Return the [X, Y] coordinate for the center point of the cell that contains the specified text.  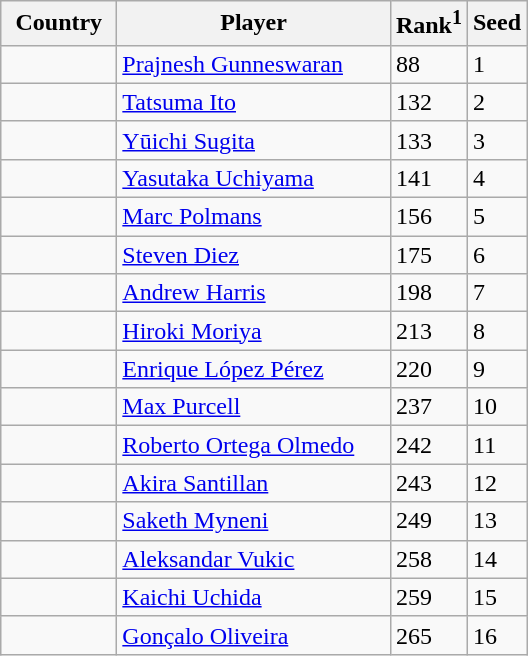
Player [254, 24]
1 [496, 64]
Saketh Myneni [254, 521]
8 [496, 331]
Steven Diez [254, 255]
141 [428, 178]
7 [496, 293]
242 [428, 445]
Roberto Ortega Olmedo [254, 445]
243 [428, 483]
2 [496, 102]
132 [428, 102]
Seed [496, 24]
9 [496, 369]
88 [428, 64]
Max Purcell [254, 407]
Yasutaka Uchiyama [254, 178]
13 [496, 521]
10 [496, 407]
Akira Santillan [254, 483]
6 [496, 255]
237 [428, 407]
11 [496, 445]
Yūichi Sugita [254, 140]
Tatsuma Ito [254, 102]
12 [496, 483]
265 [428, 635]
258 [428, 559]
Prajnesh Gunneswaran [254, 64]
4 [496, 178]
175 [428, 255]
5 [496, 217]
Kaichi Uchida [254, 597]
15 [496, 597]
Andrew Harris [254, 293]
Enrique López Pérez [254, 369]
16 [496, 635]
Marc Polmans [254, 217]
Country [59, 24]
Rank1 [428, 24]
3 [496, 140]
14 [496, 559]
133 [428, 140]
213 [428, 331]
198 [428, 293]
156 [428, 217]
Aleksandar Vukic [254, 559]
259 [428, 597]
Gonçalo Oliveira [254, 635]
249 [428, 521]
Hiroki Moriya [254, 331]
220 [428, 369]
